Provide the [X, Y] coordinate of the cell's center where the given text is located.  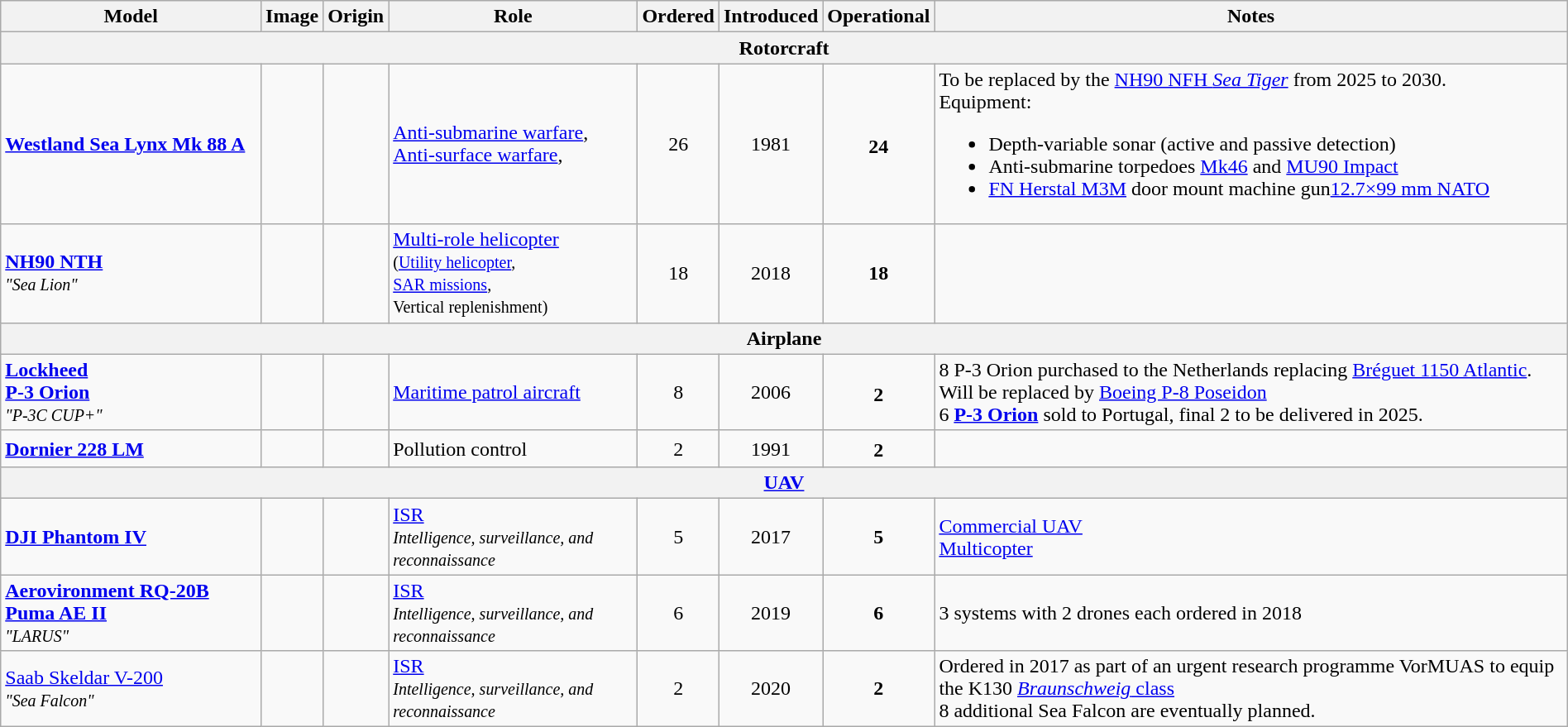
2020 [771, 689]
Multi-role helicopter(Utility helicopter,SAR missions,Vertical replenishment) [513, 273]
8 [678, 392]
Model [131, 17]
Dornier 228 LM [131, 448]
Westland Sea Lynx Mk 88 A [131, 144]
LockheedP-3 Orion"P-3C CUP+" [131, 392]
Maritime patrol aircraft [513, 392]
2019 [771, 613]
Rotorcraft [784, 48]
2017 [771, 537]
Airplane [784, 338]
2006 [771, 392]
Introduced [771, 17]
Aerovironment RQ-20B Puma AE II"LARUS" [131, 613]
26 [678, 144]
Operational [878, 17]
24 [878, 144]
DJI Phantom IV [131, 537]
Saab Skeldar V-200"Sea Falcon" [131, 689]
Anti-submarine warfare,Anti-surface warfare, [513, 144]
NH90 NTH"Sea Lion" [131, 273]
1981 [771, 144]
Pollution control [513, 448]
1991 [771, 448]
Commercial UAVMulticopter [1250, 537]
3 systems with 2 drones each ordered in 2018 [1250, 613]
UAV [784, 483]
Ordered in 2017 as part of an urgent research programme VorMUAS to equip the K130 Braunschweig class8 additional Sea Falcon are eventually planned. [1250, 689]
Ordered [678, 17]
Image [293, 17]
Origin [356, 17]
2018 [771, 273]
Notes [1250, 17]
Role [513, 17]
